Scan for the cell matching the given text and deliver its (X, Y) coordinate at center. 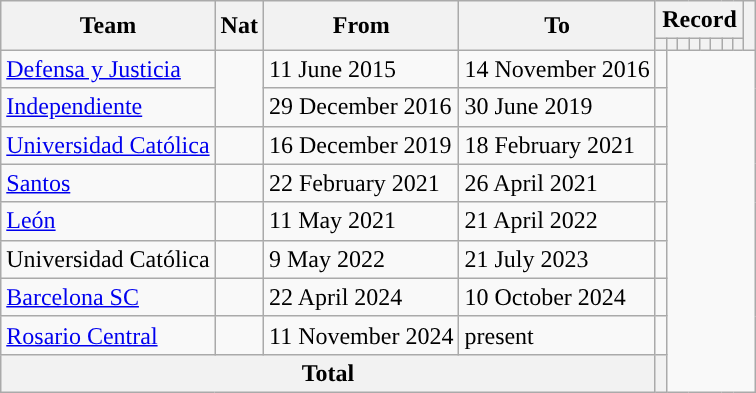
Barcelona SC (108, 297)
Rosario Central (108, 335)
To (557, 26)
Santos (108, 183)
14 November 2016 (557, 69)
29 December 2016 (360, 107)
From (360, 26)
Team (108, 26)
10 October 2024 (557, 297)
Total (328, 373)
present (557, 335)
11 June 2015 (360, 69)
Record (699, 20)
9 May 2022 (360, 259)
22 April 2024 (360, 297)
30 June 2019 (557, 107)
21 April 2022 (557, 221)
Nat (239, 26)
26 April 2021 (557, 183)
León (108, 221)
Defensa y Justicia (108, 69)
18 February 2021 (557, 145)
11 May 2021 (360, 221)
22 February 2021 (360, 183)
11 November 2024 (360, 335)
21 July 2023 (557, 259)
Independiente (108, 107)
16 December 2019 (360, 145)
